Scan for the cell matching the given text and deliver its (X, Y) coordinate at center. 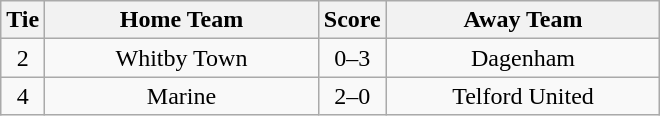
2 (23, 58)
Home Team (182, 20)
0–3 (352, 58)
Away Team (523, 20)
4 (23, 96)
Tie (23, 20)
Telford United (523, 96)
2–0 (352, 96)
Whitby Town (182, 58)
Dagenham (523, 58)
Score (352, 20)
Marine (182, 96)
